For the text-containing cell, return its midpoint in [x, y] coordinate format. 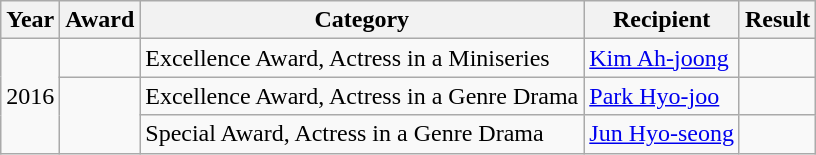
Excellence Award, Actress in a Miniseries [362, 58]
Excellence Award, Actress in a Genre Drama [362, 96]
Year [30, 20]
Park Hyo-joo [662, 96]
Kim Ah-joong [662, 58]
Recipient [662, 20]
Result [777, 20]
Category [362, 20]
Special Award, Actress in a Genre Drama [362, 134]
Jun Hyo-seong [662, 134]
2016 [30, 96]
Award [100, 20]
